Search for the cell housing the specified text and yield its (x, y) center coordinate. 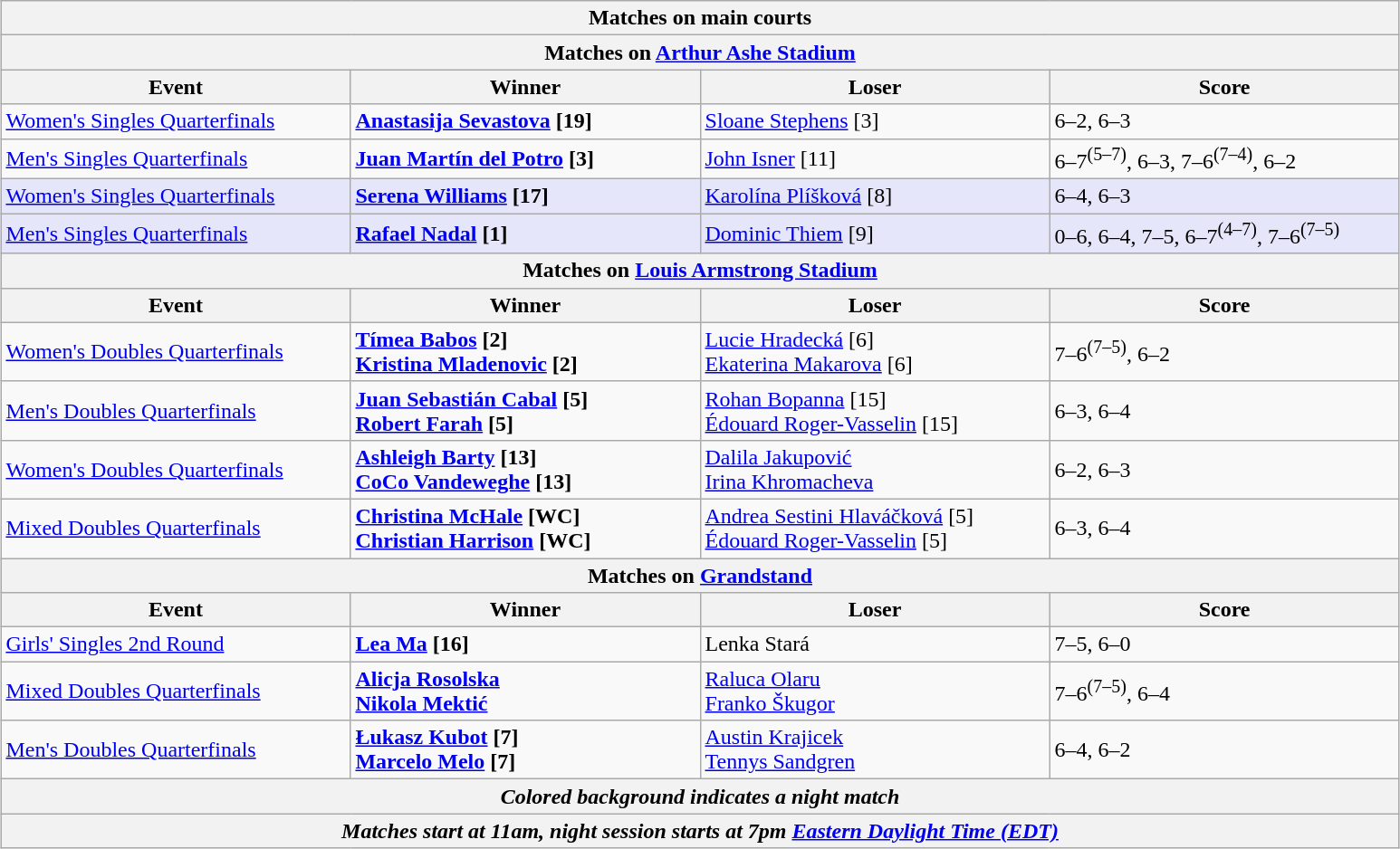
Matches on Louis Armstrong Stadium (700, 271)
Christina McHale [WC] Christian Harrison [WC] (525, 529)
Ashleigh Barty [13] CoCo Vandeweghe [13] (525, 469)
Tímea Babos [2] Kristina Mladenovic [2] (525, 351)
Lea Ma [16] (525, 644)
Dominic Thiem [9] (875, 234)
Rafael Nadal [1] (525, 234)
Rohan Bopanna [15] Édouard Roger-Vasselin [15] (875, 411)
Sloane Stephens [3] (875, 121)
7–6(7–5), 6–4 (1224, 692)
Łukasz Kubot [7] Marcelo Melo [7] (525, 749)
7–5, 6–0 (1224, 644)
Anastasija Sevastova [19] (525, 121)
Dalila Jakupović Irina Khromacheva (875, 469)
7–6(7–5), 6–2 (1224, 351)
John Isner [11] (875, 159)
Lenka Stará (875, 644)
Matches on main courts (700, 18)
Karolína Plíšková [8] (875, 196)
Colored background indicates a night match (700, 797)
Juan Sebastián Cabal [5] Robert Farah [5] (525, 411)
Lucie Hradecká [6] Ekaterina Makarova [6] (875, 351)
Matches on Arthur Ashe Stadium (700, 52)
Serena Williams [17] (525, 196)
Andrea Sestini Hlaváčková [5] Édouard Roger-Vasselin [5] (875, 529)
Matches start at 11am, night session starts at 7pm Eastern Daylight Time (EDT) (700, 831)
Juan Martín del Potro [3] (525, 159)
6–7(5–7), 6–3, 7–6(7–4), 6–2 (1224, 159)
0–6, 6–4, 7–5, 6–7(4–7), 7–6(7–5) (1224, 234)
Matches on Grandstand (700, 576)
Raluca Olaru Franko Škugor (875, 692)
Girls' Singles 2nd Round (176, 644)
6–4, 6–2 (1224, 749)
6–4, 6–3 (1224, 196)
Austin Krajicek Tennys Sandgren (875, 749)
Alicja Rosolska Nikola Mektić (525, 692)
